Detect which cell encompasses the target text, then output its [x, y] center coordinate. 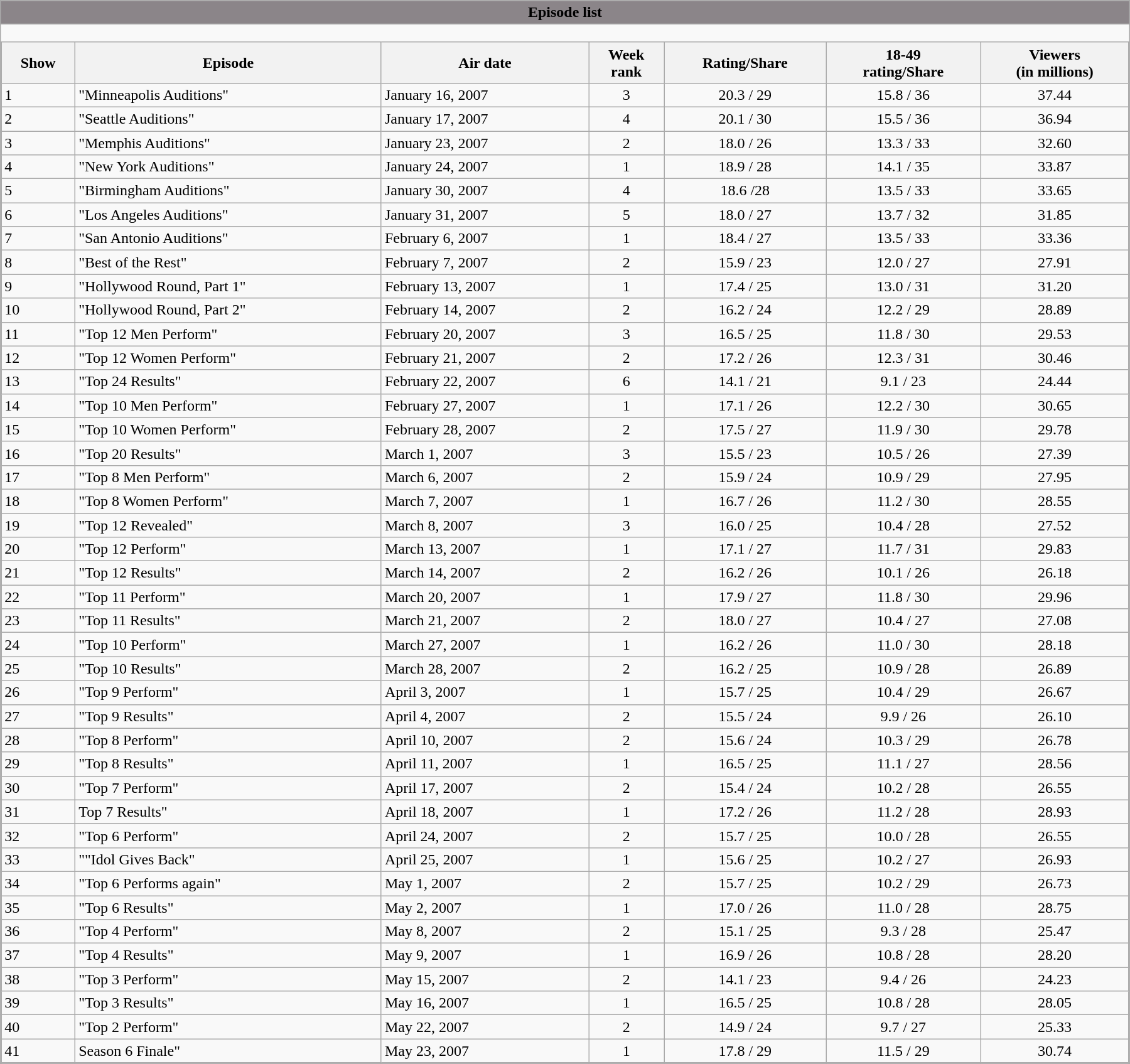
Air date [485, 63]
""Idol Gives Back" [229, 859]
February 28, 2007 [485, 429]
March 1, 2007 [485, 453]
"Top 8 Women Perform" [229, 501]
35 [38, 907]
13.7 / 32 [903, 215]
16.0 / 25 [745, 525]
11.0 / 30 [903, 645]
"Top 8 Perform" [229, 740]
28.56 [1055, 764]
18.9 / 28 [745, 167]
March 14, 2007 [485, 573]
"Top 4 Results" [229, 955]
"Top 9 Perform" [229, 692]
"Seattle Auditions" [229, 119]
27 [38, 716]
19 [38, 525]
28.05 [1055, 1003]
April 10, 2007 [485, 740]
32 [38, 836]
Show [38, 63]
11.2 / 30 [903, 501]
17.1 / 27 [745, 549]
15.5 / 24 [745, 716]
33 [38, 859]
11 [38, 334]
26.67 [1055, 692]
Weekrank [627, 63]
10.2 / 27 [903, 859]
12.2 / 29 [903, 310]
22 [38, 597]
9.4 / 26 [903, 979]
17.1 / 26 [745, 406]
26 [38, 692]
February 7, 2007 [485, 262]
27.08 [1055, 621]
27.52 [1055, 525]
14.1 / 21 [745, 382]
March 6, 2007 [485, 477]
Viewers(in millions) [1055, 63]
28.20 [1055, 955]
37 [38, 955]
February 21, 2007 [485, 358]
10.4 / 28 [903, 525]
"Top 10 Men Perform" [229, 406]
April 3, 2007 [485, 692]
21 [38, 573]
28.93 [1055, 812]
33.36 [1055, 239]
20.1 / 30 [745, 119]
"Top 12 Revealed" [229, 525]
February 22, 2007 [485, 382]
14.9 / 24 [745, 1027]
31.85 [1055, 215]
10.0 / 28 [903, 836]
30.65 [1055, 406]
"Top 12 Perform" [229, 549]
March 20, 2007 [485, 597]
10.5 / 26 [903, 453]
10.4 / 29 [903, 692]
9.9 / 26 [903, 716]
"Top 4 Perform" [229, 932]
April 17, 2007 [485, 788]
16.9 / 26 [745, 955]
29.83 [1055, 549]
11.7 / 31 [903, 549]
26.93 [1055, 859]
31 [38, 812]
February 13, 2007 [485, 286]
April 4, 2007 [485, 716]
"Top 12 Women Perform" [229, 358]
15.9 / 23 [745, 262]
15.9 / 24 [745, 477]
March 28, 2007 [485, 669]
April 25, 2007 [485, 859]
February 6, 2007 [485, 239]
March 21, 2007 [485, 621]
11.5 / 29 [903, 1051]
"Top 11 Results" [229, 621]
17.4 / 25 [745, 286]
"Top 8 Men Perform" [229, 477]
13.0 / 31 [903, 286]
16 [38, 453]
15.8 / 36 [903, 95]
13.3 / 33 [903, 142]
January 31, 2007 [485, 215]
January 23, 2007 [485, 142]
17.9 / 27 [745, 597]
34 [38, 883]
14.1 / 23 [745, 979]
24.23 [1055, 979]
"San Antonio Auditions" [229, 239]
"New York Auditions" [229, 167]
26.78 [1055, 740]
28.18 [1055, 645]
May 16, 2007 [485, 1003]
16.7 / 26 [745, 501]
"Top 9 Results" [229, 716]
Top 7 Results" [229, 812]
March 7, 2007 [485, 501]
28 [38, 740]
24.44 [1055, 382]
May 9, 2007 [485, 955]
January 30, 2007 [485, 191]
"Top 8 Results" [229, 764]
18 [38, 501]
16.2 / 24 [745, 310]
30.74 [1055, 1051]
May 15, 2007 [485, 979]
33.65 [1055, 191]
"Top 24 Results" [229, 382]
32.60 [1055, 142]
33.87 [1055, 167]
10.9 / 29 [903, 477]
10.1 / 26 [903, 573]
February 20, 2007 [485, 334]
15 [38, 429]
15.5 / 36 [903, 119]
"Memphis Auditions" [229, 142]
12 [38, 358]
10.2 / 28 [903, 788]
40 [38, 1027]
10.9 / 28 [903, 669]
May 1, 2007 [485, 883]
15.5 / 23 [745, 453]
8 [38, 262]
May 2, 2007 [485, 907]
17.8 / 29 [745, 1051]
May 22, 2007 [485, 1027]
"Top 12 Results" [229, 573]
25 [38, 669]
11.9 / 30 [903, 429]
10.3 / 29 [903, 740]
January 16, 2007 [485, 95]
16.2 / 25 [745, 669]
17.0 / 26 [745, 907]
14.1 / 35 [903, 167]
28.75 [1055, 907]
April 24, 2007 [485, 836]
29.96 [1055, 597]
11.1 / 27 [903, 764]
27.39 [1055, 453]
11.0 / 28 [903, 907]
23 [38, 621]
March 27, 2007 [485, 645]
30 [38, 788]
29.78 [1055, 429]
29.53 [1055, 334]
12.2 / 30 [903, 406]
"Top 10 Results" [229, 669]
39 [38, 1003]
"Top 6 Results" [229, 907]
17 [38, 477]
January 24, 2007 [485, 167]
18.6 /28 [745, 191]
March 8, 2007 [485, 525]
38 [38, 979]
"Birmingham Auditions" [229, 191]
March 13, 2007 [485, 549]
41 [38, 1051]
15.4 / 24 [745, 788]
15.6 / 25 [745, 859]
May 23, 2007 [485, 1051]
May 8, 2007 [485, 932]
"Top 12 Men Perform" [229, 334]
18-49rating/Share [903, 63]
7 [38, 239]
28.55 [1055, 501]
Season 6 Finale" [229, 1051]
February 14, 2007 [485, 310]
Rating/Share [745, 63]
20 [38, 549]
13 [38, 382]
Episode list [565, 13]
9.1 / 23 [903, 382]
9.7 / 27 [903, 1027]
"Top 6 Perform" [229, 836]
36 [38, 932]
24 [38, 645]
11.2 / 28 [903, 812]
10 [38, 310]
April 11, 2007 [485, 764]
12.3 / 31 [903, 358]
17.5 / 27 [745, 429]
January 17, 2007 [485, 119]
April 18, 2007 [485, 812]
"Top 11 Perform" [229, 597]
18.0 / 26 [745, 142]
9 [38, 286]
31.20 [1055, 286]
"Top 2 Perform" [229, 1027]
37.44 [1055, 95]
9.3 / 28 [903, 932]
20.3 / 29 [745, 95]
27.91 [1055, 262]
26.18 [1055, 573]
February 27, 2007 [485, 406]
26.10 [1055, 716]
"Best of the Rest" [229, 262]
"Top 10 Perform" [229, 645]
"Minneapolis Auditions" [229, 95]
"Hollywood Round, Part 2" [229, 310]
12.0 / 27 [903, 262]
"Top 3 Results" [229, 1003]
"Los Angeles Auditions" [229, 215]
26.89 [1055, 669]
36.94 [1055, 119]
10.2 / 29 [903, 883]
29 [38, 764]
"Top 3 Perform" [229, 979]
"Hollywood Round, Part 1" [229, 286]
15.6 / 24 [745, 740]
28.89 [1055, 310]
"Top 6 Performs again" [229, 883]
25.47 [1055, 932]
Episode [229, 63]
25.33 [1055, 1027]
10.4 / 27 [903, 621]
27.95 [1055, 477]
15.1 / 25 [745, 932]
"Top 7 Perform" [229, 788]
30.46 [1055, 358]
14 [38, 406]
"Top 20 Results" [229, 453]
26.73 [1055, 883]
18.4 / 27 [745, 239]
"Top 10 Women Perform" [229, 429]
